Locate the cell with the specified text and output its [x, y] center coordinate. 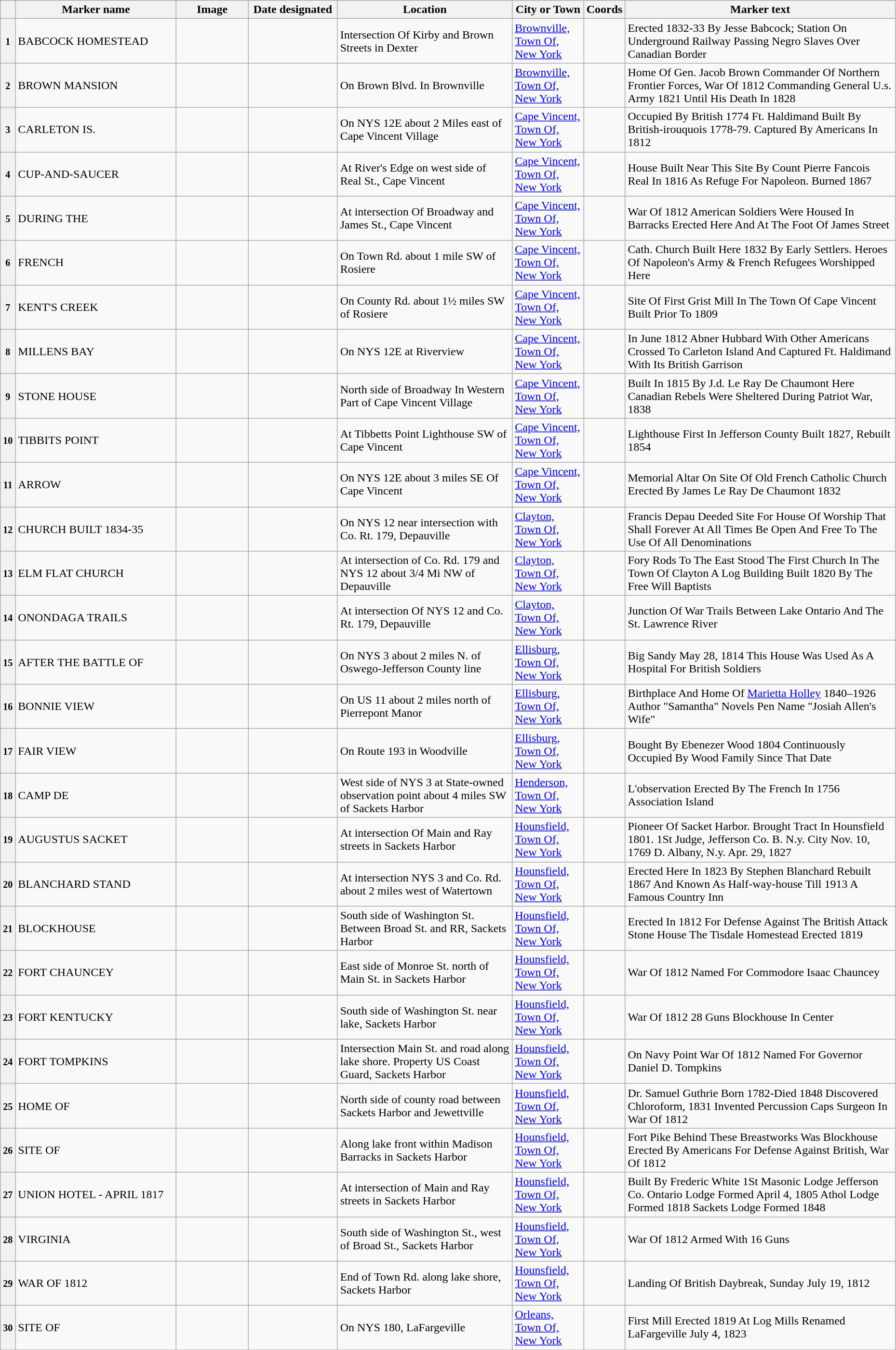
FORT KENTUCKY [96, 1017]
On NYS 12E about 2 Miles east of Cape Vincent Village [425, 130]
3 [8, 130]
29 [8, 1283]
30 [8, 1328]
Henderson, Town Of, New York [548, 795]
Intersection Main St. and road along lake shore. Property US Coast Guard, Sackets Harbor [425, 1061]
On US 11 about 2 miles north of Pierrepont Manor [425, 707]
At intersection of Main and Ray streets in Sackets Harbor [425, 1194]
26 [8, 1150]
FAIR VIEW [96, 751]
21 [8, 928]
Dr. Samuel Guthrie Born 1782-Died 1848 Discovered Chloroform, 1831 Invented Percussion Caps Surgeon In War Of 1812 [760, 1106]
BABCOCK HOMESTEAD [96, 41]
Fort Pike Behind These Breastworks Was Blockhouse Erected By Americans For Defense Against British, War Of 1812 [760, 1150]
West side of NYS 3 at State-owned observation point about 4 miles SW of Sackets Harbor [425, 795]
On Town Rd. about 1 mile SW of Rosiere [425, 263]
Occupied By British 1774 Ft. Haldimand Built By British-irouquois 1778-79. Captured By Americans In 1812 [760, 130]
Built In 1815 By J.d. Le Ray De Chaumont Here Canadian Rebels Were Sheltered During Patriot War, 1838 [760, 396]
Junction Of War Trails Between Lake Ontario And The St. Lawrence River [760, 618]
On NYS 12E at Riverview [425, 351]
On Route 193 in Woodville [425, 751]
28 [8, 1239]
5 [8, 218]
Along lake front within Madison Barracks in Sackets Harbor [425, 1150]
On NYS 12 near intersection with Co. Rt. 179, Depauville [425, 529]
10 [8, 440]
CAMP DE [96, 795]
Orleans, Town Of, New York [548, 1328]
Site Of First Grist Mill In The Town Of Cape Vincent Built Prior To 1809 [760, 307]
ELM FLAT CHURCH [96, 574]
BLANCHARD STAND [96, 884]
BLOCKHOUSE [96, 928]
Location [425, 10]
FRENCH [96, 263]
North side of county road between Sackets Harbor and Jewettville [425, 1106]
War Of 1812 Named For Commodore Isaac Chauncey [760, 973]
Erected 1832-33 By Jesse Babcock; Station On Underground Railway Passing Negro Slaves Over Canadian Border [760, 41]
Memorial Altar On Site Of Old French Catholic Church Erected By James Le Ray De Chaumont 1832 [760, 484]
22 [8, 973]
AUGUSTUS SACKET [96, 840]
At intersection NYS 3 and Co. Rd. about 2 miles west of Watertown [425, 884]
At intersection Of NYS 12 and Co. Rt. 179, Depauville [425, 618]
WAR OF 1812 [96, 1283]
27 [8, 1194]
City or Town [548, 10]
In June 1812 Abner Hubbard With Other Americans Crossed To Carleton Island And Captured Ft. Haldimand With Its British Garrison [760, 351]
ARROW [96, 484]
War Of 1812 28 Guns Blockhouse In Center [760, 1017]
On County Rd. about 1½ miles SW of Rosiere [425, 307]
16 [8, 707]
House Built Near This Site By Count Pierre Fancois Real In 1816 As Refuge For Napoleon. Burned 1867 [760, 174]
On NYS 180, LaFargeville [425, 1328]
At intersection Of Main and Ray streets in Sackets Harbor [425, 840]
First Mill Erected 1819 At Log Mills Renamed LaFargeville July 4, 1823 [760, 1328]
2 [8, 85]
20 [8, 884]
At intersection Of Broadway and James St., Cape Vincent [425, 218]
CHURCH BUILT 1834-35 [96, 529]
TIBBITS POINT [96, 440]
Home Of Gen. Jacob Brown Commander Of Northern Frontier Forces, War Of 1812 Commanding General U.s. Army 1821 Until His Death In 1828 [760, 85]
Cath. Church Built Here 1832 By Early Settlers. Heroes Of Napoleon's Army & French Refugees Worshipped Here [760, 263]
At intersection of Co. Rd. 179 and NYS 12 about 3/4 Mi NW of Depauville [425, 574]
Pioneer Of Sacket Harbor. Brought Tract In Hounsfield 1801. 1St Judge, Jefferson Co. B. N.y. City Nov. 10, 1769 D. Albany, N.y. Apr. 29, 1827 [760, 840]
Big Sandy May 28, 1814 This House Was Used As A Hospital For British Soldiers [760, 662]
East side of Monroe St. north of Main St. in Sackets Harbor [425, 973]
L'observation Erected By The French In 1756 Association Island [760, 795]
South side of Washington St. Between Broad St. and RR, Sackets Harbor [425, 928]
25 [8, 1106]
North side of Broadway In Western Part of Cape Vincent Village [425, 396]
18 [8, 795]
VIRGINIA [96, 1239]
Image [212, 10]
Marker text [760, 10]
STONE HOUSE [96, 396]
Date designated [293, 10]
13 [8, 574]
End of Town Rd. along lake shore, Sackets Harbor [425, 1283]
7 [8, 307]
Coords [604, 10]
Bought By Ebenezer Wood 1804 Continuously Occupied By Wood Family Since That Date [760, 751]
On Navy Point War Of 1812 Named For Governor Daniel D. Tompkins [760, 1061]
BONNIE VIEW [96, 707]
ONONDAGA TRAILS [96, 618]
1 [8, 41]
At River's Edge on west side of Real St., Cape Vincent [425, 174]
24 [8, 1061]
Lighthouse First In Jefferson County Built 1827, Rebuilt 1854 [760, 440]
KENT'S CREEK [96, 307]
FORT CHAUNCEY [96, 973]
On NYS 12E about 3 miles SE Of Cape Vincent [425, 484]
Landing Of British Daybreak, Sunday July 19, 1812 [760, 1283]
BROWN MANSION [96, 85]
AFTER THE BATTLE OF [96, 662]
Fory Rods To The East Stood The First Church In The Town Of Clayton A Log Building Built 1820 By The Free Will Baptists [760, 574]
15 [8, 662]
12 [8, 529]
South side of Washington St. near lake, Sackets Harbor [425, 1017]
6 [8, 263]
CUP-AND-SAUCER [96, 174]
South side of Washington St., west of Broad St., Sackets Harbor [425, 1239]
UNION HOTEL - APRIL 1817 [96, 1194]
4 [8, 174]
HOME OF [96, 1106]
Birthplace And Home Of Marietta Holley 1840–1926 Author "Samantha" Novels Pen Name "Josiah Allen's Wife" [760, 707]
9 [8, 396]
17 [8, 751]
8 [8, 351]
11 [8, 484]
On NYS 3 about 2 miles N. of Oswego-Jefferson County line [425, 662]
At Tibbetts Point Lighthouse SW of Cape Vincent [425, 440]
Built By Frederic White 1St Masonic Lodge Jefferson Co. Ontario Lodge Formed April 4, 1805 Athol Lodge Formed 1818 Sackets Lodge Formed 1848 [760, 1194]
Intersection Of Kirby and Brown Streets in Dexter [425, 41]
14 [8, 618]
Francis Depau Deeded Site For House Of Worship That Shall Forever At All Times Be Open And Free To The Use Of All Denominations [760, 529]
FORT TOMPKINS [96, 1061]
MILLENS BAY [96, 351]
War Of 1812 Armed With 16 Guns [760, 1239]
DURING THE [96, 218]
War Of 1812 American Soldiers Were Housed In Barracks Erected Here And At The Foot Of James Street [760, 218]
Erected Here In 1823 By Stephen Blanchard Rebuilt 1867 And Known As Half-way-house Till 1913 A Famous Country Inn [760, 884]
CARLETON IS. [96, 130]
Marker name [96, 10]
23 [8, 1017]
On Brown Blvd. In Brownville [425, 85]
Erected In 1812 For Defense Against The British Attack Stone House The Tisdale Homestead Erected 1819 [760, 928]
19 [8, 840]
